Identify which cell holds the provided text, then report its [x, y] central coordinate. 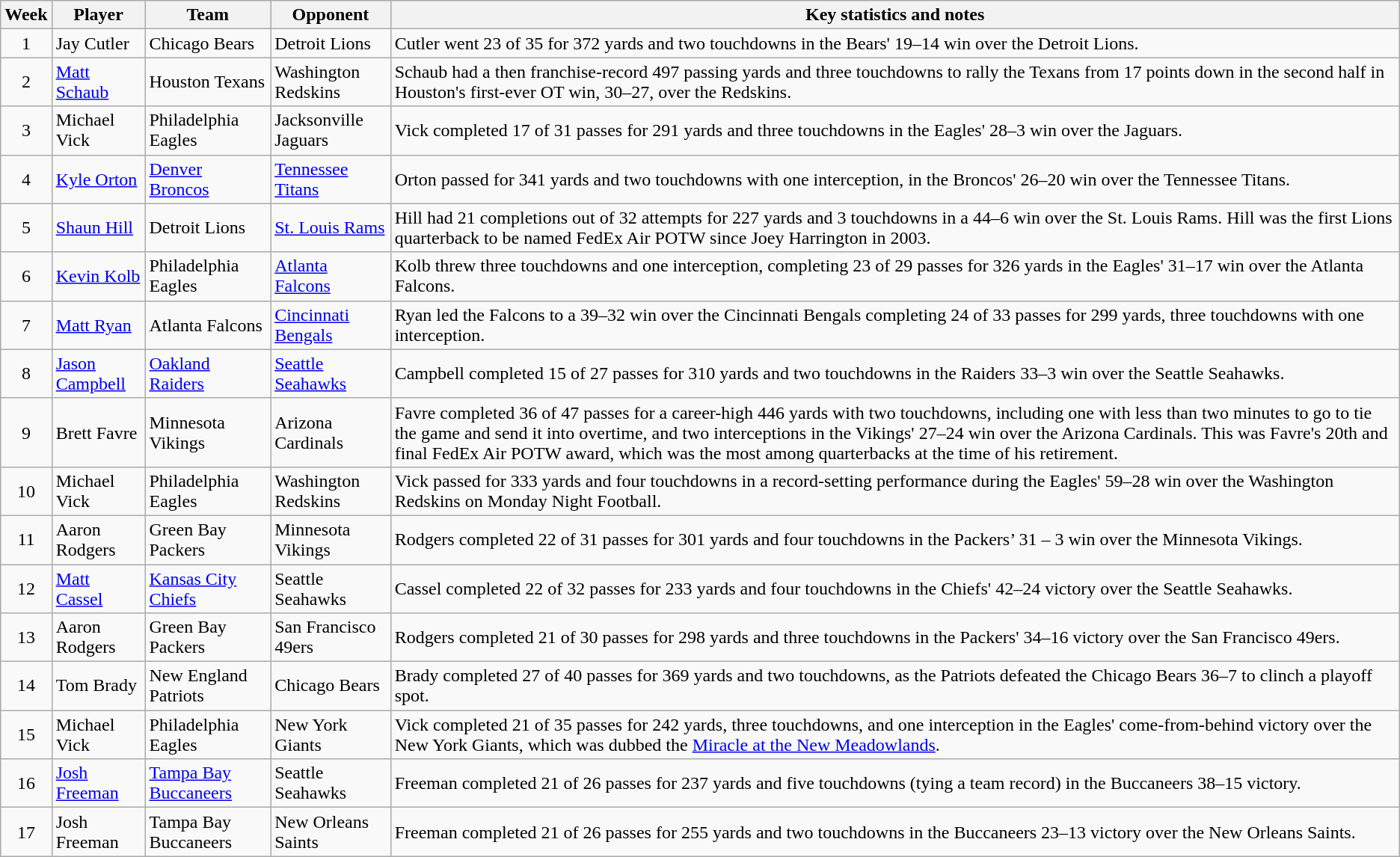
Vick completed 17 of 31 passes for 291 yards and three touchdowns in the Eagles' 28–3 win over the Jaguars. [894, 130]
Kolb threw three touchdowns and one interception, completing 23 of 29 passes for 326 yards in the Eagles' 31–17 win over the Atlanta Falcons. [894, 277]
Tom Brady [99, 686]
Key statistics and notes [894, 15]
Matt Schaub [99, 82]
Jay Cutler [99, 43]
Jacksonville Jaguars [331, 130]
New York Giants [331, 734]
Arizona Cardinals [331, 432]
Week [26, 15]
Freeman completed 21 of 26 passes for 237 yards and five touchdowns (tying a team record) in the Buccaneers 38–15 victory. [894, 784]
2 [26, 82]
7 [26, 325]
New England Patriots [208, 686]
Rodgers completed 21 of 30 passes for 298 yards and three touchdowns in the Packers' 34–16 victory over the San Francisco 49ers. [894, 637]
4 [26, 179]
Opponent [331, 15]
8 [26, 374]
6 [26, 277]
13 [26, 637]
New Orleans Saints [331, 832]
Kyle Orton [99, 179]
11 [26, 540]
Brett Favre [99, 432]
Kansas City Chiefs [208, 588]
1 [26, 43]
Matt Cassel [99, 588]
Cassel completed 22 of 32 passes for 233 yards and four touchdowns in the Chiefs' 42–24 victory over the Seattle Seahawks. [894, 588]
Shaun Hill [99, 227]
16 [26, 784]
10 [26, 491]
Houston Texans [208, 82]
San Francisco 49ers [331, 637]
12 [26, 588]
14 [26, 686]
Team [208, 15]
Jason Campbell [99, 374]
17 [26, 832]
9 [26, 432]
Matt Ryan [99, 325]
Orton passed for 341 yards and two touchdowns with one interception, in the Broncos' 26–20 win over the Tennessee Titans. [894, 179]
Denver Broncos [208, 179]
Cincinnati Bengals [331, 325]
Ryan led the Falcons to a 39–32 win over the Cincinnati Bengals completing 24 of 33 passes for 299 yards, three touchdowns with one interception. [894, 325]
3 [26, 130]
5 [26, 227]
Kevin Kolb [99, 277]
Tennessee Titans [331, 179]
St. Louis Rams [331, 227]
Player [99, 15]
Rodgers completed 22 of 31 passes for 301 yards and four touchdowns in the Packers’ 31 – 3 win over the Minnesota Vikings. [894, 540]
Freeman completed 21 of 26 passes for 255 yards and two touchdowns in the Buccaneers 23–13 victory over the New Orleans Saints. [894, 832]
Campbell completed 15 of 27 passes for 310 yards and two touchdowns in the Raiders 33–3 win over the Seattle Seahawks. [894, 374]
Oakland Raiders [208, 374]
Brady completed 27 of 40 passes for 369 yards and two touchdowns, as the Patriots defeated the Chicago Bears 36–7 to clinch a playoff spot. [894, 686]
Cutler went 23 of 35 for 372 yards and two touchdowns in the Bears' 19–14 win over the Detroit Lions. [894, 43]
15 [26, 734]
